Output the [X, Y] coordinate of the center of the cell containing the given text.  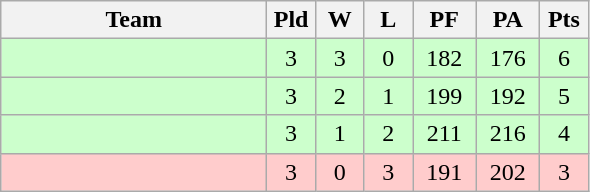
216 [508, 134]
Team [134, 20]
211 [444, 134]
199 [444, 96]
4 [564, 134]
PF [444, 20]
202 [508, 172]
191 [444, 172]
5 [564, 96]
PA [508, 20]
Pld [292, 20]
182 [444, 58]
192 [508, 96]
L [388, 20]
Pts [564, 20]
176 [508, 58]
6 [564, 58]
W [340, 20]
